Output the (x, y) coordinate of the center of the cell containing the given text.  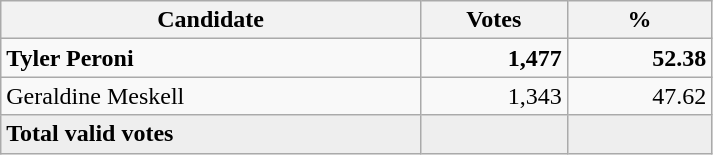
52.38 (639, 58)
Candidate (211, 20)
1,343 (494, 96)
47.62 (639, 96)
% (639, 20)
Tyler Peroni (211, 58)
Total valid votes (211, 134)
Geraldine Meskell (211, 96)
1,477 (494, 58)
Votes (494, 20)
